Find where the given text appears and provide that cell's center as (x, y) coordinate. 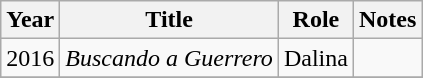
Buscando a Guerrero (170, 58)
Role (316, 20)
Year (30, 20)
Dalina (316, 58)
Notes (387, 20)
2016 (30, 58)
Title (170, 20)
